Detect which cell encompasses the target text, then output its (x, y) center coordinate. 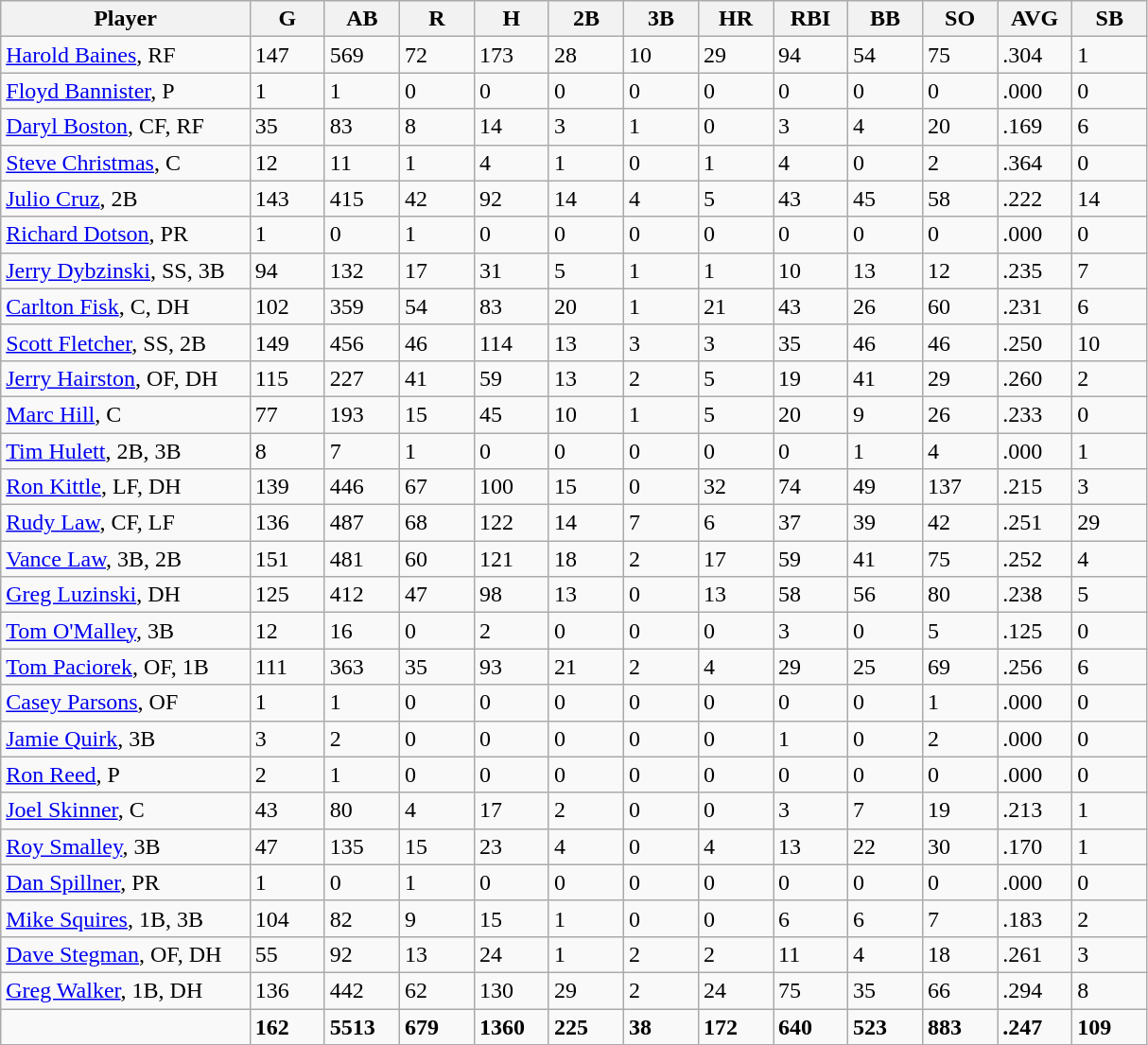
104 (287, 918)
23 (511, 846)
415 (361, 199)
442 (361, 990)
39 (885, 523)
28 (586, 55)
487 (361, 523)
109 (1110, 1026)
.261 (1035, 954)
3B (660, 19)
38 (660, 1026)
37 (811, 523)
.215 (1035, 487)
.304 (1035, 55)
100 (511, 487)
Roy Smalley, 3B (126, 846)
640 (811, 1026)
HR (736, 19)
Rudy Law, CF, LF (126, 523)
Dan Spillner, PR (126, 882)
Vance Law, 3B, 2B (126, 559)
111 (287, 667)
412 (361, 595)
.231 (1035, 306)
AVG (1035, 19)
66 (961, 990)
132 (361, 270)
Steve Christmas, C (126, 163)
569 (361, 55)
1360 (511, 1026)
5513 (361, 1026)
Joel Skinner, C (126, 810)
77 (287, 414)
102 (287, 306)
.294 (1035, 990)
481 (361, 559)
AB (361, 19)
173 (511, 55)
SB (1110, 19)
Marc Hill, C (126, 414)
.233 (1035, 414)
Carlton Fisk, C, DH (126, 306)
69 (961, 667)
Floyd Bannister, P (126, 91)
Casey Parsons, OF (126, 703)
Daryl Boston, CF, RF (126, 127)
55 (287, 954)
143 (287, 199)
359 (361, 306)
135 (361, 846)
67 (437, 487)
162 (287, 1026)
.183 (1035, 918)
227 (361, 378)
Jamie Quirk, 3B (126, 739)
Ron Reed, P (126, 775)
R (437, 19)
883 (961, 1026)
149 (287, 342)
30 (961, 846)
62 (437, 990)
456 (361, 342)
.125 (1035, 631)
Greg Walker, 1B, DH (126, 990)
.235 (1035, 270)
Player (126, 19)
.252 (1035, 559)
147 (287, 55)
.170 (1035, 846)
.250 (1035, 342)
Greg Luzinski, DH (126, 595)
Mike Squires, 1B, 3B (126, 918)
Julio Cruz, 2B (126, 199)
121 (511, 559)
446 (361, 487)
22 (885, 846)
.251 (1035, 523)
25 (885, 667)
74 (811, 487)
225 (586, 1026)
Dave Stegman, OF, DH (126, 954)
H (511, 19)
Tim Hulett, 2B, 3B (126, 451)
SO (961, 19)
523 (885, 1026)
137 (961, 487)
.256 (1035, 667)
2B (586, 19)
93 (511, 667)
Jerry Hairston, OF, DH (126, 378)
.169 (1035, 127)
.213 (1035, 810)
122 (511, 523)
363 (361, 667)
130 (511, 990)
.364 (1035, 163)
32 (736, 487)
193 (361, 414)
49 (885, 487)
Richard Dotson, PR (126, 235)
31 (511, 270)
Jerry Dybzinski, SS, 3B (126, 270)
Tom O'Malley, 3B (126, 631)
BB (885, 19)
Harold Baines, RF (126, 55)
.247 (1035, 1026)
Scott Fletcher, SS, 2B (126, 342)
.238 (1035, 595)
RBI (811, 19)
98 (511, 595)
G (287, 19)
115 (287, 378)
16 (361, 631)
139 (287, 487)
125 (287, 595)
.222 (1035, 199)
.260 (1035, 378)
82 (361, 918)
Tom Paciorek, OF, 1B (126, 667)
68 (437, 523)
Ron Kittle, LF, DH (126, 487)
56 (885, 595)
151 (287, 559)
679 (437, 1026)
72 (437, 55)
172 (736, 1026)
114 (511, 342)
